Extract the (X, Y) coordinate from the center of the cell holding the provided text.  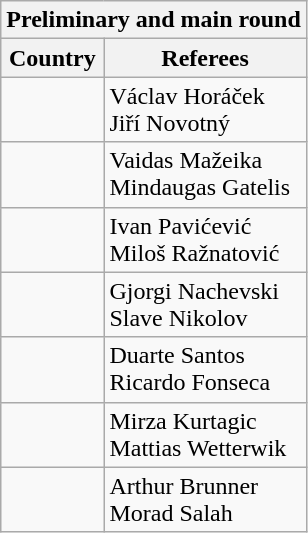
Gjorgi NachevskiSlave Nikolov (205, 304)
Duarte SantosRicardo Fonseca (205, 370)
Václav HoráčekJiří Novotný (205, 110)
Arthur BrunnerMorad Salah (205, 500)
Mirza KurtagicMattias Wetterwik (205, 434)
Preliminary and main round (154, 20)
Vaidas MažeikaMindaugas Gatelis (205, 174)
Referees (205, 58)
Country (52, 58)
Ivan PavićevićMiloš Ražnatović (205, 240)
